Detect which cell encompasses the target text, then output its [x, y] center coordinate. 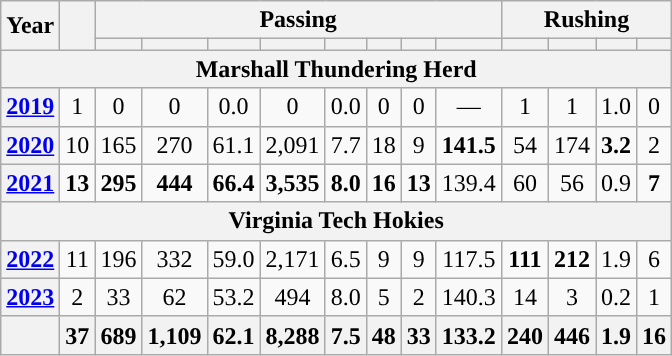
60 [524, 183]
66.4 [234, 183]
53.2 [234, 297]
Year [30, 26]
7.5 [346, 335]
3.2 [616, 145]
133.2 [468, 335]
56 [572, 183]
62 [174, 297]
2021 [30, 183]
1.0 [616, 107]
Marshall Thundering Herd [336, 69]
61.1 [234, 145]
295 [118, 183]
59.0 [234, 259]
Passing [298, 20]
18 [384, 145]
111 [524, 259]
174 [572, 145]
54 [524, 145]
2023 [30, 297]
11 [78, 259]
6.5 [346, 259]
10 [78, 145]
689 [118, 335]
270 [174, 145]
2,171 [292, 259]
494 [292, 297]
0.2 [616, 297]
2020 [30, 145]
196 [118, 259]
444 [174, 183]
48 [384, 335]
446 [572, 335]
140.3 [468, 297]
37 [78, 335]
8,288 [292, 335]
14 [524, 297]
5 [384, 297]
6 [654, 259]
2,091 [292, 145]
165 [118, 145]
139.4 [468, 183]
7.7 [346, 145]
2022 [30, 259]
62.1 [234, 335]
240 [524, 335]
1,109 [174, 335]
7 [654, 183]
Virginia Tech Hokies [336, 221]
2019 [30, 107]
141.5 [468, 145]
— [468, 107]
Rushing [586, 20]
0.9 [616, 183]
332 [174, 259]
117.5 [468, 259]
3,535 [292, 183]
212 [572, 259]
3 [572, 297]
